Capture the cell that displays the provided text and extract its (x, y) central coordinate. 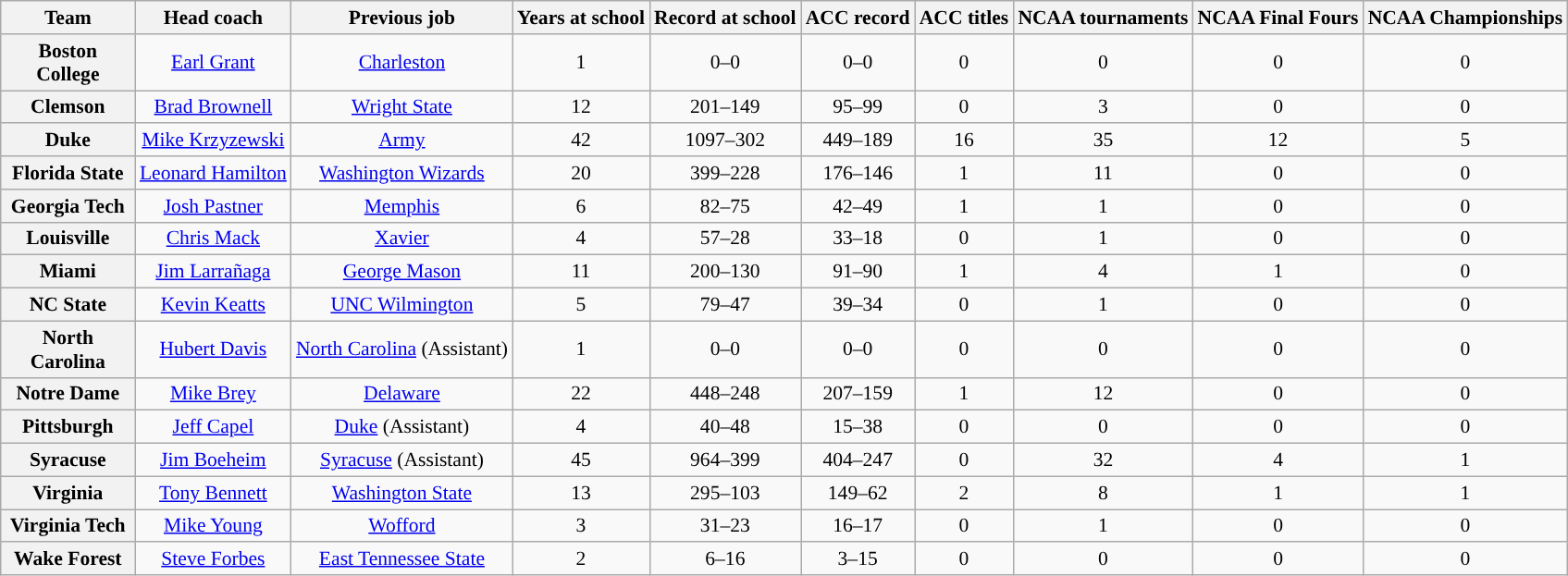
295–103 (725, 493)
1097–302 (725, 141)
North Carolina (68, 349)
ACC titles (964, 18)
Washington Wizards (401, 173)
45 (581, 460)
3–15 (858, 559)
Years at school (581, 18)
Kevin Keatts (213, 305)
57–28 (725, 239)
Charleston (401, 63)
39–34 (858, 305)
Syracuse (Assistant) (401, 460)
95–99 (858, 107)
Miami (68, 272)
George Mason (401, 272)
Memphis (401, 206)
Tony Bennett (213, 493)
UNC Wilmington (401, 305)
Jeff Capel (213, 427)
Florida State (68, 173)
Georgia Tech (68, 206)
Mike Krzyzewski (213, 141)
31–23 (725, 526)
Leonard Hamilton (213, 173)
20 (581, 173)
Previous job (401, 18)
42–49 (858, 206)
Duke (68, 141)
15–38 (858, 427)
Earl Grant (213, 63)
Hubert Davis (213, 349)
NC State (68, 305)
449–189 (858, 141)
Virginia Tech (68, 526)
16–17 (858, 526)
Mike Brey (213, 394)
Mike Young (213, 526)
Louisville (68, 239)
Xavier (401, 239)
Jim Boeheim (213, 460)
176–146 (858, 173)
Virginia (68, 493)
6–16 (725, 559)
33–18 (858, 239)
Duke (Assistant) (401, 427)
964–399 (725, 460)
404–247 (858, 460)
Syracuse (68, 460)
Boston College (68, 63)
Wofford (401, 526)
East Tennessee State (401, 559)
NCAA Final Fours (1278, 18)
200–130 (725, 272)
ACC record (858, 18)
Head coach (213, 18)
Brad Brownell (213, 107)
Team (68, 18)
399–228 (725, 173)
Delaware (401, 394)
NCAA tournaments (1103, 18)
16 (964, 141)
North Carolina (Assistant) (401, 349)
201–149 (725, 107)
79–47 (725, 305)
Jim Larrañaga (213, 272)
Notre Dame (68, 394)
207–159 (858, 394)
35 (1103, 141)
Record at school (725, 18)
32 (1103, 460)
448–248 (725, 394)
40–48 (725, 427)
6 (581, 206)
149–62 (858, 493)
Army (401, 141)
Washington State (401, 493)
22 (581, 394)
82–75 (725, 206)
8 (1103, 493)
Pittsburgh (68, 427)
NCAA Championships (1465, 18)
91–90 (858, 272)
13 (581, 493)
Wright State (401, 107)
Wake Forest (68, 559)
42 (581, 141)
Chris Mack (213, 239)
Josh Pastner (213, 206)
Clemson (68, 107)
Steve Forbes (213, 559)
